Extract the [x, y] coordinate from the center of the cell holding the provided text.  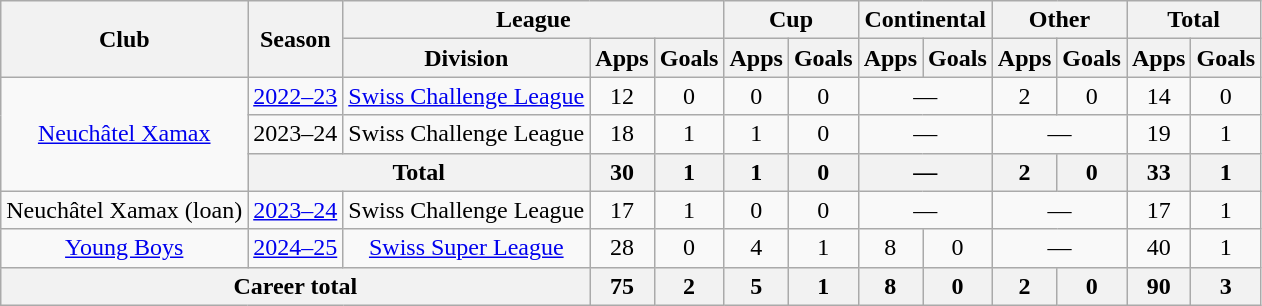
3 [1226, 286]
Season [296, 39]
Cup [791, 20]
Other [1059, 20]
Club [124, 39]
Swiss Super League [466, 248]
19 [1158, 134]
Division [466, 58]
12 [622, 96]
28 [622, 248]
4 [756, 248]
33 [1158, 172]
2022–23 [296, 96]
Young Boys [124, 248]
5 [756, 286]
Neuchâtel Xamax [124, 134]
Continental [925, 20]
18 [622, 134]
League [534, 20]
30 [622, 172]
75 [622, 286]
90 [1158, 286]
14 [1158, 96]
40 [1158, 248]
Neuchâtel Xamax (loan) [124, 210]
Career total [296, 286]
2024–25 [296, 248]
